Return (X, Y) of the center of cell containing provided text 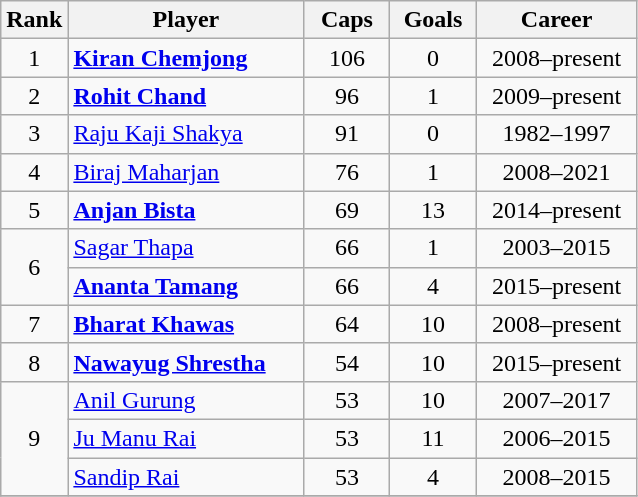
Raju Kaji Shakya (186, 134)
Rank (34, 20)
Ju Manu Rai (186, 438)
64 (347, 324)
Anjan Bista (186, 210)
3 (34, 134)
2003–2015 (556, 248)
7 (34, 324)
2008–2021 (556, 172)
Rohit Chand (186, 96)
2006–2015 (556, 438)
Career (556, 20)
Anil Gurung (186, 400)
6 (34, 267)
8 (34, 362)
1982–1997 (556, 134)
2014–present (556, 210)
54 (347, 362)
2 (34, 96)
96 (347, 96)
Player (186, 20)
Bharat Khawas (186, 324)
76 (347, 172)
2009–present (556, 96)
9 (34, 438)
5 (34, 210)
Kiran Chemjong (186, 58)
Sandip Rai (186, 477)
91 (347, 134)
11 (433, 438)
106 (347, 58)
2007–2017 (556, 400)
Sagar Thapa (186, 248)
Ananta Tamang (186, 286)
69 (347, 210)
2008–2015 (556, 477)
Goals (433, 20)
13 (433, 210)
Caps (347, 20)
Biraj Maharjan (186, 172)
Nawayug Shrestha (186, 362)
